Pinpoint the cell where the given text exists, returning its [X, Y] midpoint coordinate. 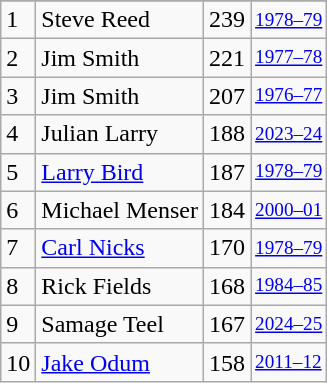
168 [226, 286]
Carl Nicks [120, 248]
221 [226, 58]
Michael Menser [120, 210]
1977–78 [289, 58]
187 [226, 172]
Larry Bird [120, 172]
Jake Odum [120, 362]
2011–12 [289, 362]
188 [226, 134]
3 [18, 96]
2024–25 [289, 324]
184 [226, 210]
239 [226, 20]
207 [226, 96]
4 [18, 134]
167 [226, 324]
2000–01 [289, 210]
Steve Reed [120, 20]
Samage Teel [120, 324]
7 [18, 248]
1984–85 [289, 286]
158 [226, 362]
170 [226, 248]
2023–24 [289, 134]
Rick Fields [120, 286]
1976–77 [289, 96]
8 [18, 286]
5 [18, 172]
2 [18, 58]
9 [18, 324]
Julian Larry [120, 134]
10 [18, 362]
6 [18, 210]
1 [18, 20]
